Provide the [X, Y] coordinate of the cell's center where the given text is located.  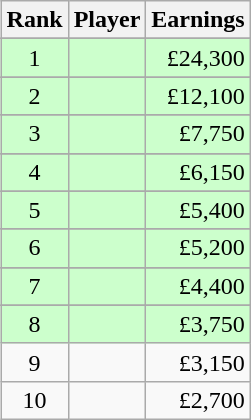
Rank [34, 20]
2 [34, 96]
£6,150 [198, 172]
5 [34, 210]
6 [34, 248]
Earnings [198, 20]
£3,750 [198, 324]
9 [34, 362]
£3,150 [198, 362]
£12,100 [198, 96]
£4,400 [198, 286]
Player [107, 20]
4 [34, 172]
£5,200 [198, 248]
£7,750 [198, 134]
7 [34, 286]
1 [34, 58]
£2,700 [198, 400]
£5,400 [198, 210]
10 [34, 400]
8 [34, 324]
£24,300 [198, 58]
3 [34, 134]
